For the text-containing cell, return its midpoint in (x, y) coordinate format. 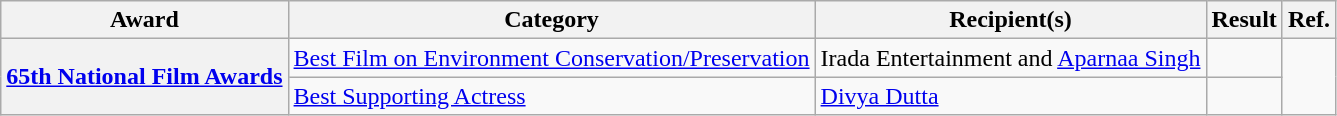
Best Film on Environment Conservation/Preservation (552, 58)
Result (1244, 20)
65th National Film Awards (144, 77)
Divya Dutta (1010, 96)
Best Supporting Actress (552, 96)
Award (144, 20)
Ref. (1308, 20)
Category (552, 20)
Irada Entertainment and Aparnaa Singh (1010, 58)
Recipient(s) (1010, 20)
